Return the (X, Y) coordinate for the center point of the cell that contains the specified text.  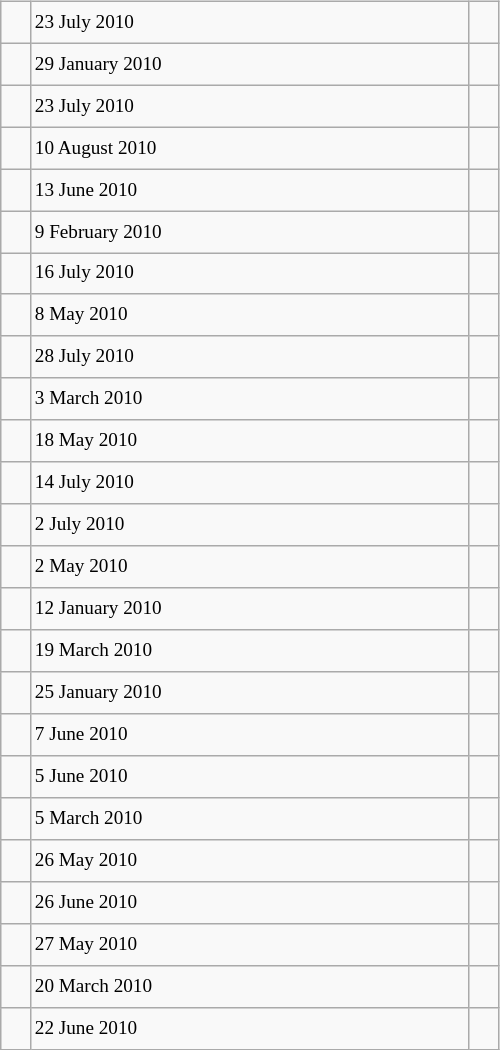
10 August 2010 (250, 148)
5 March 2010 (250, 819)
22 June 2010 (250, 1028)
18 May 2010 (250, 441)
5 June 2010 (250, 777)
12 January 2010 (250, 609)
16 July 2010 (250, 274)
25 January 2010 (250, 693)
2 July 2010 (250, 525)
28 July 2010 (250, 357)
3 March 2010 (250, 399)
26 May 2010 (250, 861)
29 January 2010 (250, 64)
7 June 2010 (250, 735)
2 May 2010 (250, 567)
9 February 2010 (250, 232)
13 June 2010 (250, 190)
27 May 2010 (250, 944)
8 May 2010 (250, 315)
20 March 2010 (250, 986)
14 July 2010 (250, 483)
19 March 2010 (250, 651)
26 June 2010 (250, 902)
